Find where the given text appears and provide that cell's center as (X, Y) coordinate. 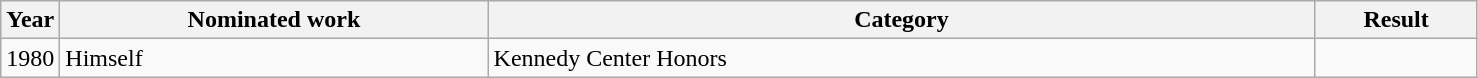
Himself (274, 58)
Kennedy Center Honors (902, 58)
Result (1396, 20)
Nominated work (274, 20)
1980 (30, 58)
Year (30, 20)
Category (902, 20)
